Identify which cell holds the provided text, then report its [x, y] central coordinate. 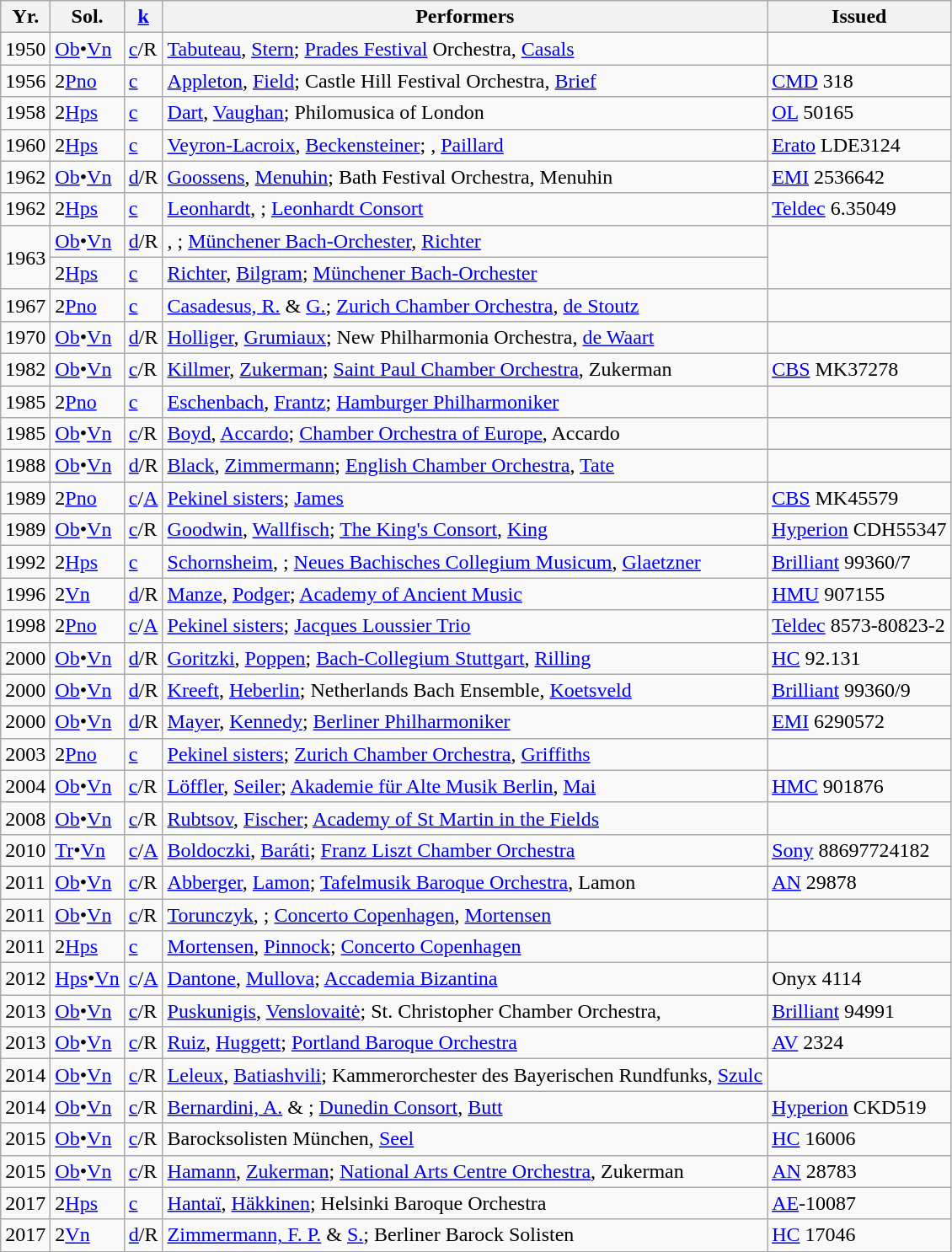
Dantone, Mullova; Accademia Bizantina [465, 979]
Casadesus, R. & G.; Zurich Chamber Orchestra, de Stoutz [465, 305]
EMI 2536642 [859, 177]
Torunczyk, ; Concerto Copenhagen, Mortensen [465, 914]
Sol. [88, 17]
2010 [25, 850]
Sony 88697724182 [859, 850]
Bernardini, A. & ; Dunedin Consort, Butt [465, 1107]
1963 [25, 257]
HMU 907155 [859, 594]
Brilliant 99360/9 [859, 690]
Abberger, Lamon; Tafelmusik Baroque Orchestra, Lamon [465, 882]
Brilliant 94991 [859, 1011]
Brilliant 99360/7 [859, 562]
Tabuteau, Stern; Prades Festival Orchestra, Casals [465, 49]
Leonhardt, ; Leonhardt Consort [465, 209]
1956 [25, 81]
Veyron-Lacroix, Beckensteiner; , Paillard [465, 145]
2012 [25, 979]
CBS MK37278 [859, 369]
Zimmermann, F. P. & S.; Berliner Barock Solisten [465, 1235]
HC 17046 [859, 1235]
Hyperion CDH55347 [859, 530]
Goritzki, Poppen; Bach-Collegium Stuttgart, Rilling [465, 658]
1998 [25, 626]
1950 [25, 49]
Goodwin, Wallfisch; The King's Consort, King [465, 530]
AV 2324 [859, 1043]
Pekinel sisters; Zurich Chamber Orchestra, Griffiths [465, 754]
Killmer, Zukerman; Saint Paul Chamber Orchestra, Zukerman [465, 369]
Puskunigis, Venslovaitė; St. Christopher Chamber Orchestra, [465, 1011]
Issued [859, 17]
Black, Zimmermann; English Chamber Orchestra, Tate [465, 466]
Performers [465, 17]
Ruiz, Huggett; Portland Baroque Orchestra [465, 1043]
Richter, Bilgram; Münchener Bach-Orchester [465, 273]
Löffler, Seiler; Akademie für Alte Musik Berlin, Mai [465, 786]
Boyd, Accardo; Chamber Orchestra of Europe, Accardo [465, 434]
Manze, Podger; Academy of Ancient Music [465, 594]
Pekinel sisters; James [465, 498]
Leleux, Batiashvili; Kammerorchester des Bayerischen Rundfunks, Szulc [465, 1075]
CBS MK45579 [859, 498]
Tr•Vn [88, 850]
1958 [25, 113]
AN 28783 [859, 1171]
1960 [25, 145]
1970 [25, 337]
Onyx 4114 [859, 979]
Schornsheim, ; Neues Bachisches Collegium Musicum, Glaetzner [465, 562]
OL 50165 [859, 113]
k [143, 17]
HC 16006 [859, 1139]
Pekinel sisters; Jacques Loussier Trio [465, 626]
Hps•Vn [88, 979]
Goossens, Menuhin; Bath Festival Orchestra, Menuhin [465, 177]
1988 [25, 466]
Eschenbach, Frantz; Hamburger Philharmoniker [465, 402]
HC 92.131 [859, 658]
EMI 6290572 [859, 722]
2004 [25, 786]
Hyperion CKD519 [859, 1107]
Mortensen, Pinnock; Concerto Copenhagen [465, 947]
2003 [25, 754]
1967 [25, 305]
Erato LDE3124 [859, 145]
HMC 901876 [859, 786]
AN 29878 [859, 882]
Boldoczki, Baráti; Franz Liszt Chamber Orchestra [465, 850]
, ; Münchener Bach-Orchester, Richter [465, 241]
Barocksolisten München, Seel [465, 1139]
2008 [25, 818]
Hantaï, Häkkinen; Helsinki Baroque Orchestra [465, 1203]
1996 [25, 594]
Holliger, Grumiaux; New Philharmonia Orchestra, de Waart [465, 337]
Rubtsov, Fischer; Academy of St Martin in the Fields [465, 818]
CMD 318 [859, 81]
1992 [25, 562]
Teldec 6.35049 [859, 209]
AE-10087 [859, 1203]
Hamann, Zukerman; National Arts Centre Orchestra, Zukerman [465, 1171]
Appleton, Field; Castle Hill Festival Orchestra, Brief [465, 81]
Kreeft, Heberlin; Netherlands Bach Ensemble, Koetsveld [465, 690]
Yr. [25, 17]
Mayer, Kennedy; Berliner Philharmoniker [465, 722]
Dart, Vaughan; Philomusica of London [465, 113]
1982 [25, 369]
Teldec 8573-80823-2 [859, 626]
